Extract the [x, y] coordinate from the center of the cell holding the provided text.  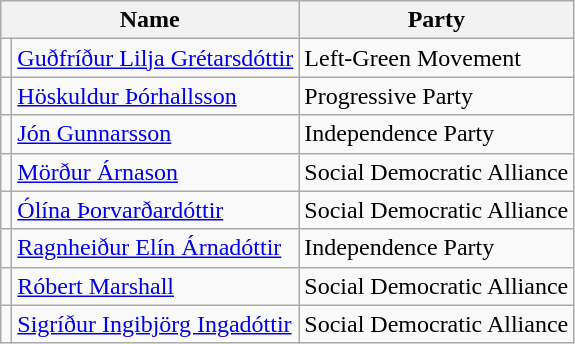
Ólína Þorvarðardóttir [156, 210]
Guðfríður Lilja Grétarsdóttir [156, 58]
Sigríður Ingibjörg Ingadóttir [156, 324]
Party [436, 20]
Name [150, 20]
Progressive Party [436, 96]
Jón Gunnarsson [156, 134]
Left-Green Movement [436, 58]
Ragnheiður Elín Árnadóttir [156, 248]
Róbert Marshall [156, 286]
Höskuldur Þórhallsson [156, 96]
Mörður Árnason [156, 172]
